Determine the [X, Y] coordinate at the center of the cell enclosing the given text.  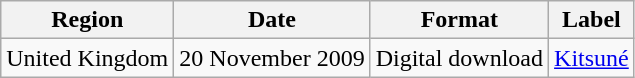
Digital download [459, 58]
Kitsuné [592, 58]
Label [592, 20]
Date [272, 20]
United Kingdom [88, 58]
20 November 2009 [272, 58]
Region [88, 20]
Format [459, 20]
